Provide the (x, y) coordinate of the cell's center where the given text is located.  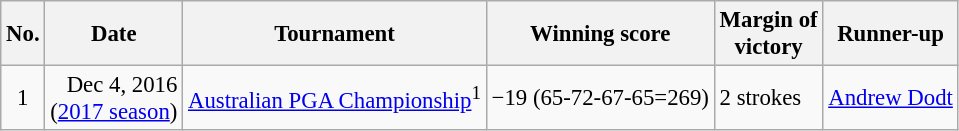
−19 (65-72-67-65=269) (600, 98)
Margin ofvictory (768, 34)
Tournament (335, 34)
Australian PGA Championship1 (335, 98)
No. (23, 34)
Date (114, 34)
Andrew Dodt (890, 98)
2 strokes (768, 98)
Winning score (600, 34)
Dec 4, 2016(2017 season) (114, 98)
Runner-up (890, 34)
1 (23, 98)
